Detect which cell encompasses the target text, then output its (x, y) center coordinate. 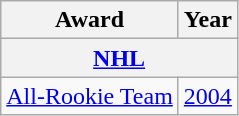
2004 (208, 96)
Year (208, 20)
NHL (120, 58)
All-Rookie Team (90, 96)
Award (90, 20)
